Determine the (x, y) coordinate at the center of the cell enclosing the given text.  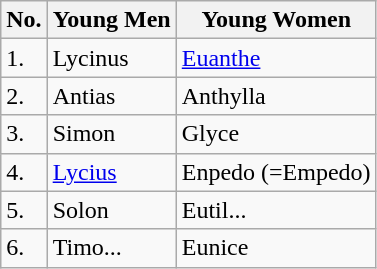
2. (24, 96)
Timo... (112, 248)
3. (24, 134)
5. (24, 210)
Glyce (276, 134)
Young Men (112, 20)
Simon (112, 134)
Enpedo (=Empedo) (276, 172)
Antias (112, 96)
Eutil... (276, 210)
Young Women (276, 20)
1. (24, 58)
Anthylla (276, 96)
No. (24, 20)
Lycinus (112, 58)
Solon (112, 210)
4. (24, 172)
Lycius (112, 172)
Euanthe (276, 58)
Eunice (276, 248)
6. (24, 248)
